Provide the (x, y) coordinate of the cell's center where the given text is located.  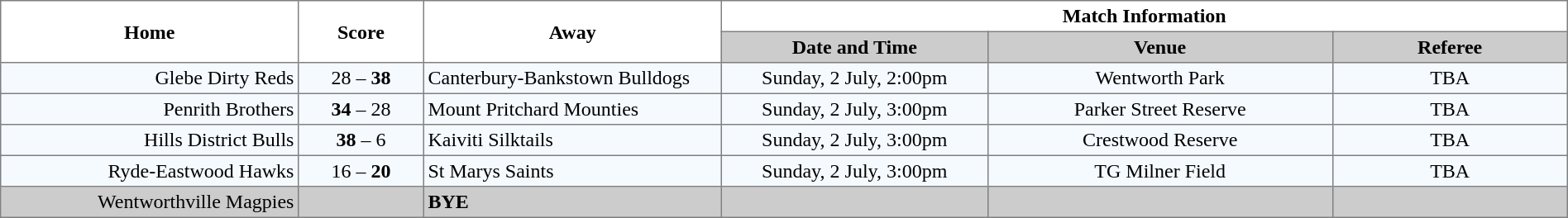
Parker Street Reserve (1159, 109)
Kaiviti Silktails (572, 140)
Penrith Brothers (150, 109)
Crestwood Reserve (1159, 140)
28 – 38 (361, 78)
34 – 28 (361, 109)
Mount Pritchard Mounties (572, 109)
16 – 20 (361, 171)
Home (150, 31)
Hills District Bulls (150, 140)
Sunday, 2 July, 2:00pm (854, 78)
Wentworthville Magpies (150, 202)
TG Milner Field (1159, 171)
Venue (1159, 47)
Score (361, 31)
Wentworth Park (1159, 78)
Glebe Dirty Reds (150, 78)
Match Information (1145, 17)
BYE (572, 202)
St Marys Saints (572, 171)
38 – 6 (361, 140)
Referee (1450, 47)
Date and Time (854, 47)
Ryde-Eastwood Hawks (150, 171)
Away (572, 31)
Canterbury-Bankstown Bulldogs (572, 78)
